Search for the cell housing the specified text and yield its (X, Y) center coordinate. 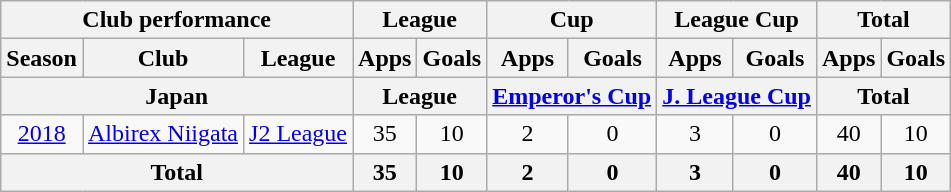
Club (162, 58)
Albirex Niigata (162, 134)
Emperor's Cup (572, 96)
Season (42, 58)
Cup (572, 20)
Club performance (177, 20)
League Cup (737, 20)
J. League Cup (737, 96)
J2 League (298, 134)
2018 (42, 134)
Japan (177, 96)
